Find where the given text appears and provide that cell's center as (X, Y) coordinate. 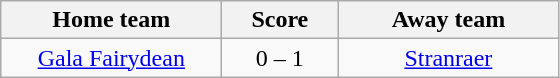
Home team (112, 20)
Stranraer (448, 58)
Away team (448, 20)
Gala Fairydean (112, 58)
0 – 1 (280, 58)
Score (280, 20)
